Detect which cell encompasses the target text, then output its (x, y) center coordinate. 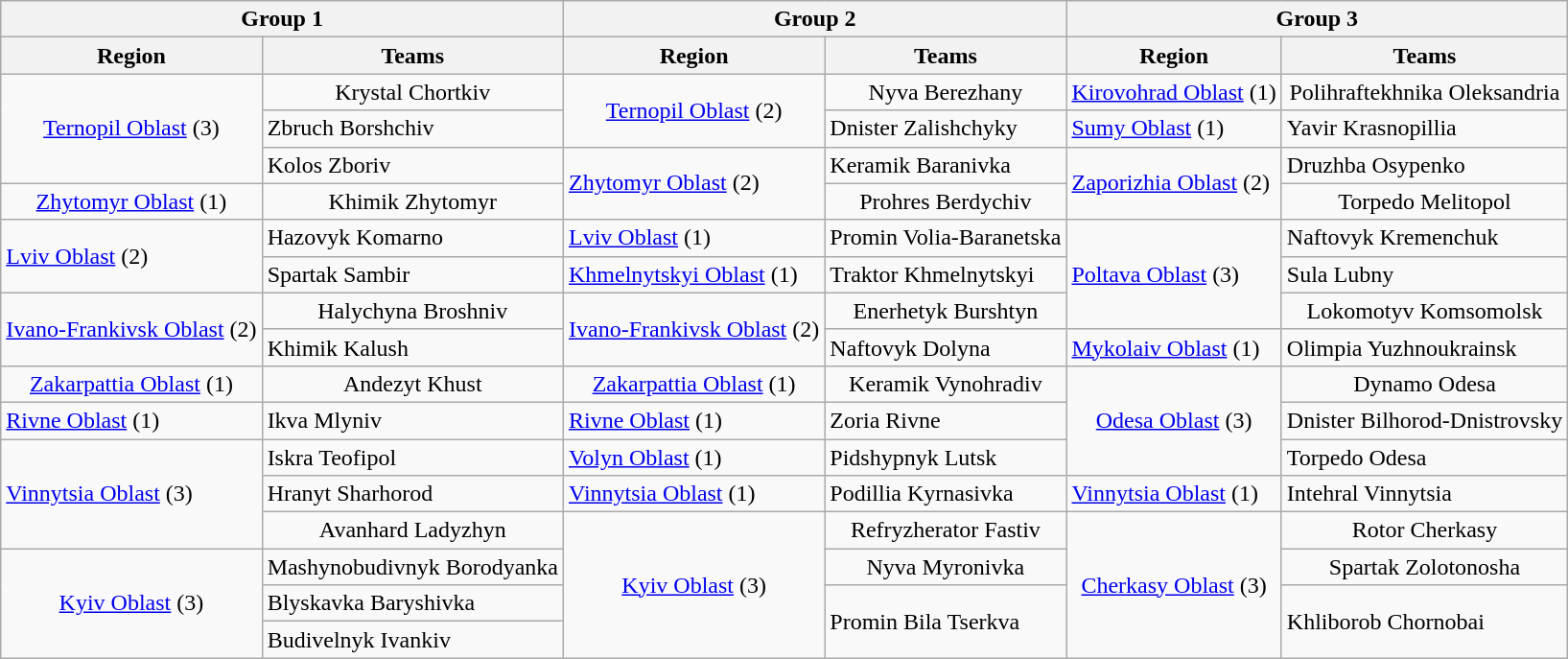
Group 2 (814, 19)
Podillia Kyrnasivka (946, 494)
Keramik Baranivka (946, 165)
Odesa Oblast (3) (1174, 420)
Mykolaiv Oblast (1) (1174, 347)
Hazovyk Komarno (412, 238)
Andezyt Khust (412, 384)
Budivelnyk Ivankiv (412, 640)
Poltava Oblast (3) (1174, 274)
Nyva Myronivka (946, 567)
Ternopil Oblast (2) (693, 110)
Group 3 (1318, 19)
Keramik Vynohradiv (946, 384)
Iskra Teofipol (412, 458)
Hranyt Sharhorod (412, 494)
Promin Volia-Baranetska (946, 238)
Spartak Sambir (412, 274)
Blyskavka Baryshivka (412, 603)
Torpedo Odesa (1424, 458)
Enerhetyk Burshtyn (946, 311)
Torpedo Melitopol (1424, 201)
Yavir Krasnopillia (1424, 129)
Kolos Zboriv (412, 165)
Dnister Zalishchyky (946, 129)
Lokomotyv Komsomolsk (1424, 311)
Promin Bila Tserkva (946, 622)
Zoria Rivne (946, 420)
Volyn Oblast (1) (693, 458)
Rotor Cherkasy (1424, 530)
Polihraftekhnika Oleksandria (1424, 92)
Ikva Mlyniv (412, 420)
Khimik Zhytomyr (412, 201)
Sumy Oblast (1) (1174, 129)
Khliborob Chornobai (1424, 622)
Halychyna Broshniv (412, 311)
Lviv Oblast (2) (131, 256)
Group 1 (282, 19)
Vinnytsia Oblast (3) (131, 494)
Pidshypnyk Lutsk (946, 458)
Khmelnytskyi Oblast (1) (693, 274)
Nyva Berezhany (946, 92)
Cherkasy Oblast (3) (1174, 585)
Lviv Oblast (1) (693, 238)
Ternopil Oblast (3) (131, 129)
Naftovyk Kremenchuk (1424, 238)
Dnister Bilhorod-Dnistrovsky (1424, 420)
Olimpia Yuzhnoukrainsk (1424, 347)
Dynamo Odesa (1424, 384)
Mashynobudivnyk Borodyanka (412, 567)
Khimik Kalush (412, 347)
Refryzherator Fastiv (946, 530)
Krystal Chortkiv (412, 92)
Druzhba Osypenko (1424, 165)
Sula Lubny (1424, 274)
Zbruch Borshchiv (412, 129)
Spartak Zolotonosha (1424, 567)
Kirovohrad Oblast (1) (1174, 92)
Zhytomyr Oblast (2) (693, 183)
Traktor Khmelnytskyi (946, 274)
Prohres Berdychiv (946, 201)
Zaporizhia Oblast (2) (1174, 183)
Intehral Vinnytsia (1424, 494)
Naftovyk Dolyna (946, 347)
Zhytomyr Oblast (1) (131, 201)
Avanhard Ladyzhyn (412, 530)
